Return [X, Y] of the center of cell containing provided text 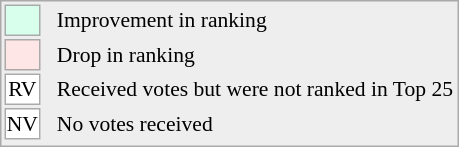
No votes received [254, 124]
Received votes but were not ranked in Top 25 [254, 90]
RV [22, 90]
Drop in ranking [254, 55]
NV [22, 124]
Improvement in ranking [254, 20]
